Output the [X, Y] coordinate of the center of the cell containing the given text.  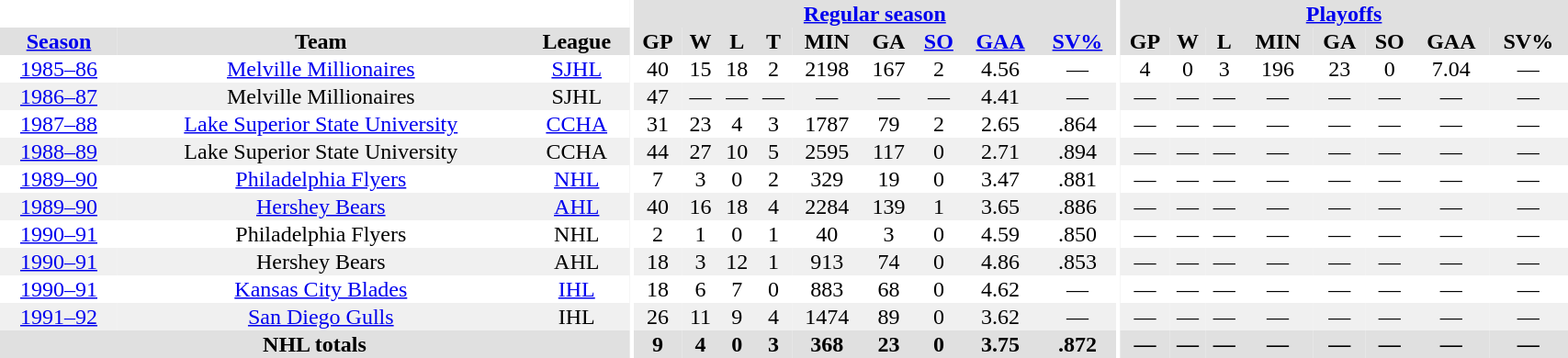
79 [889, 124]
.886 [1078, 207]
2595 [827, 151]
196 [1279, 69]
5 [773, 151]
27 [701, 151]
26 [658, 317]
.864 [1078, 124]
139 [889, 207]
4.62 [1001, 289]
74 [889, 262]
11 [701, 317]
368 [827, 344]
1991–92 [59, 317]
3.47 [1001, 179]
T [773, 41]
4.56 [1001, 69]
Regular season [874, 14]
10 [737, 151]
1987–88 [59, 124]
913 [827, 262]
167 [889, 69]
7.04 [1451, 69]
1787 [827, 124]
4.86 [1001, 262]
2284 [827, 207]
1988–89 [59, 151]
68 [889, 289]
3.62 [1001, 317]
2.71 [1001, 151]
1474 [827, 317]
2198 [827, 69]
4.59 [1001, 234]
.853 [1078, 262]
89 [889, 317]
16 [701, 207]
.894 [1078, 151]
6 [701, 289]
3.75 [1001, 344]
12 [737, 262]
San Diego Gulls [321, 317]
329 [827, 179]
44 [658, 151]
.850 [1078, 234]
4.41 [1001, 96]
Playoffs [1345, 14]
1986–87 [59, 96]
19 [889, 179]
31 [658, 124]
883 [827, 289]
117 [889, 151]
.872 [1078, 344]
.881 [1078, 179]
15 [701, 69]
3.65 [1001, 207]
Kansas City Blades [321, 289]
1985–86 [59, 69]
Team [321, 41]
League [577, 41]
47 [658, 96]
2.65 [1001, 124]
Season [59, 41]
NHL totals [314, 344]
